Return the [X, Y] coordinate for the center point of the cell that contains the specified text.  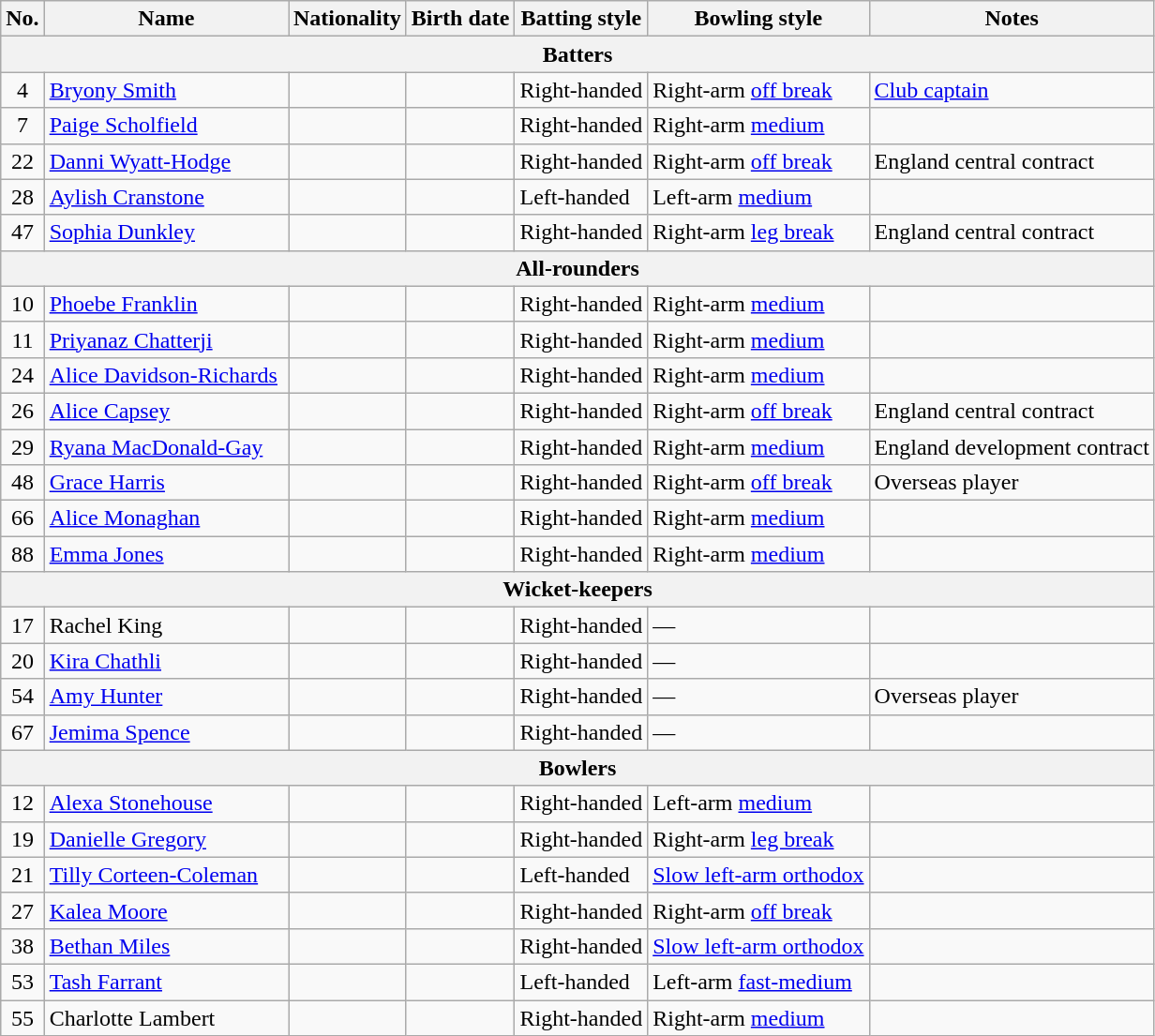
Bethan Miles [166, 946]
Rachel King [166, 625]
Ryana MacDonald-Gay [166, 447]
Notes [1012, 19]
7 [22, 126]
12 [22, 803]
Phoebe Franklin [166, 304]
29 [22, 447]
Danni Wyatt-Hodge [166, 161]
Name [166, 19]
Charlotte Lambert [166, 1017]
Bowling style [758, 19]
Batting style [581, 19]
66 [22, 518]
Grace Harris [166, 483]
88 [22, 554]
Wicket-keepers [577, 590]
Tash Farrant [166, 982]
38 [22, 946]
All-rounders [577, 268]
Club captain [1012, 90]
4 [22, 90]
Birth date [460, 19]
Priyanaz Chatterji [166, 339]
47 [22, 233]
Alice Monaghan [166, 518]
55 [22, 1017]
England development contract [1012, 447]
22 [22, 161]
17 [22, 625]
Jemima Spence [166, 732]
11 [22, 339]
Kira Chathli [166, 661]
Batters [577, 54]
Nationality [348, 19]
10 [22, 304]
Alice Davidson-Richards [166, 375]
20 [22, 661]
Bryony Smith [166, 90]
Aylish Cranstone [166, 197]
24 [22, 375]
Bowlers [577, 768]
27 [22, 910]
Paige Scholfield [166, 126]
48 [22, 483]
21 [22, 875]
Tilly Corteen-Coleman [166, 875]
Alexa Stonehouse [166, 803]
No. [22, 19]
67 [22, 732]
54 [22, 697]
28 [22, 197]
Alice Capsey [166, 411]
Kalea Moore [166, 910]
Sophia Dunkley [166, 233]
Danielle Gregory [166, 839]
53 [22, 982]
Left-arm fast-medium [758, 982]
19 [22, 839]
26 [22, 411]
Amy Hunter [166, 697]
Emma Jones [166, 554]
